Identify which cell holds the provided text, then report its [x, y] central coordinate. 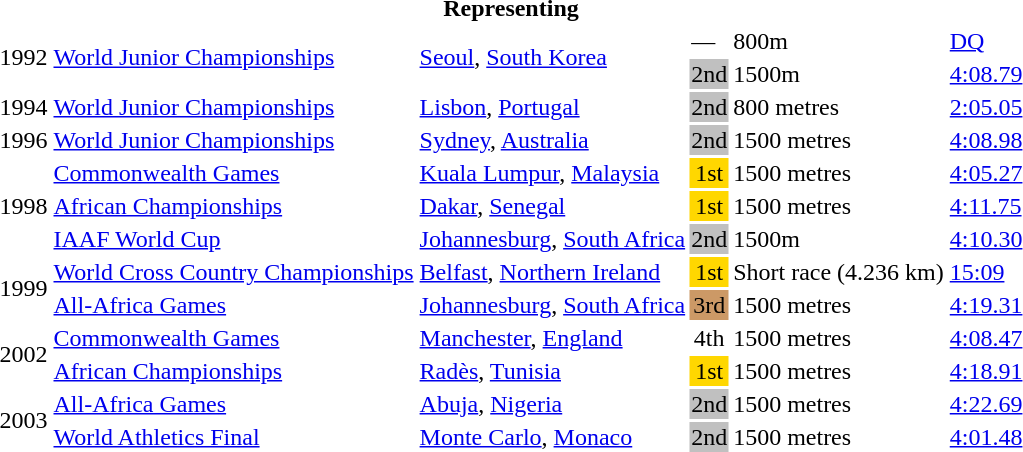
Lisbon, Portugal [552, 107]
Manchester, England [552, 338]
800m [839, 41]
4th [710, 338]
IAAF World Cup [234, 239]
World Cross Country Championships [234, 272]
Radès, Tunisia [552, 371]
Sydney, Australia [552, 140]
800 metres [839, 107]
Short race (4.236 km) [839, 272]
Belfast, Northern Ireland [552, 272]
3rd [710, 305]
Kuala Lumpur, Malaysia [552, 173]
Monte Carlo, Monaco [552, 437]
World Athletics Final [234, 437]
Seoul, South Korea [552, 58]
Abuja, Nigeria [552, 404]
— [710, 41]
Dakar, Senegal [552, 206]
